Search for the cell housing the specified text and yield its [X, Y] center coordinate. 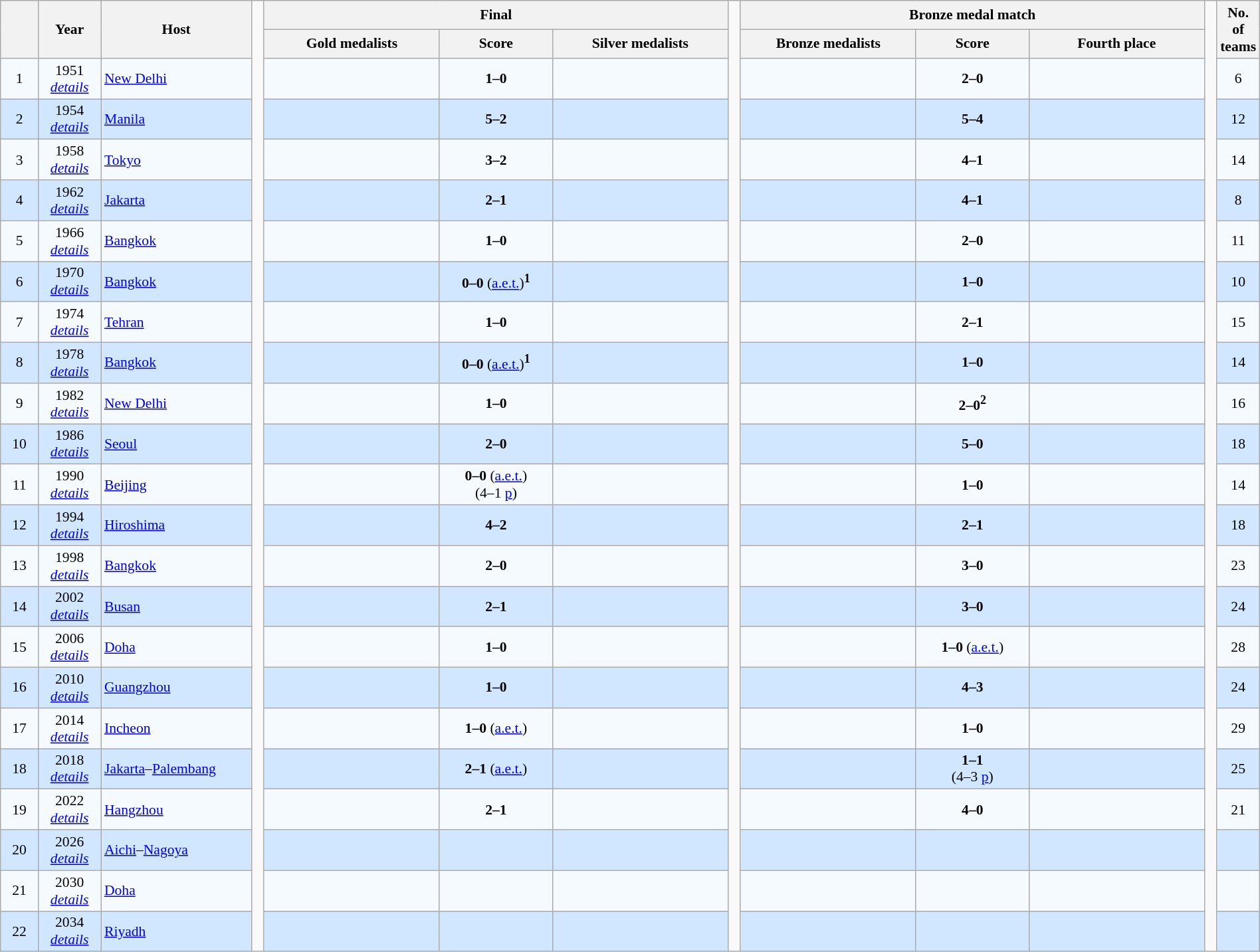
3 [20, 159]
Final [496, 15]
1994 details [69, 525]
Aichi–Nagoya [177, 850]
1998 details [69, 566]
13 [20, 566]
2034 details [69, 931]
Hiroshima [177, 525]
4 [20, 201]
2014 details [69, 728]
29 [1238, 728]
2026 details [69, 850]
Guangzhou [177, 688]
2002 details [69, 606]
3–2 [496, 159]
Tehran [177, 323]
2–1 (a.e.t.) [496, 769]
Bronze medal match [972, 15]
2022 details [69, 809]
2010 details [69, 688]
25 [1238, 769]
Riyadh [177, 931]
Hangzhou [177, 809]
Busan [177, 606]
1954 details [69, 120]
2006 details [69, 647]
1962 details [69, 201]
Fourth place [1116, 44]
2018 details [69, 769]
28 [1238, 647]
22 [20, 931]
5–4 [972, 120]
23 [1238, 566]
Beijing [177, 485]
Tokyo [177, 159]
1978 details [69, 363]
1 [20, 78]
17 [20, 728]
1958 details [69, 159]
9 [20, 404]
Host [177, 29]
Jakarta [177, 201]
0–0 (a.e.t.) (4–1 p) [496, 485]
7 [20, 323]
Gold medalists [352, 44]
1982 details [69, 404]
1974 details [69, 323]
Seoul [177, 444]
Bronze medalists [828, 44]
20 [20, 850]
1–1(4–3 p) [972, 769]
Incheon [177, 728]
1990 details [69, 485]
Jakarta–Palembang [177, 769]
Manila [177, 120]
5–0 [972, 444]
Year [69, 29]
1970 details [69, 282]
19 [20, 809]
5–2 [496, 120]
No. of teams [1238, 29]
1951 details [69, 78]
4–0 [972, 809]
1986 details [69, 444]
Silver medalists [640, 44]
2030 details [69, 890]
4–3 [972, 688]
4–2 [496, 525]
2–02 [972, 404]
1966 details [69, 240]
2 [20, 120]
5 [20, 240]
